Extract the [X, Y] coordinate from the center of the cell holding the provided text.  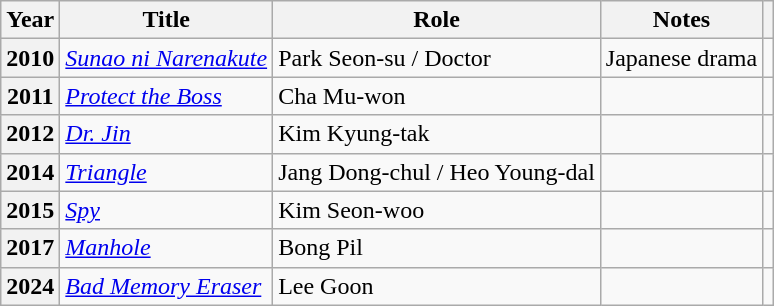
Park Seon-su / Doctor [437, 58]
Japanese drama [681, 58]
2011 [30, 96]
Bad Memory Eraser [166, 286]
2010 [30, 58]
2015 [30, 210]
Protect the Boss [166, 96]
Triangle [166, 172]
Title [166, 20]
Role [437, 20]
Sunao ni Narenakute [166, 58]
Kim Seon-woo [437, 210]
Dr. Jin [166, 134]
Bong Pil [437, 248]
Lee Goon [437, 286]
Spy [166, 210]
Kim Kyung-tak [437, 134]
Notes [681, 20]
Cha Mu-won [437, 96]
Jang Dong-chul / Heo Young-dal [437, 172]
2024 [30, 286]
2012 [30, 134]
2017 [30, 248]
Year [30, 20]
Manhole [166, 248]
2014 [30, 172]
